Detect which cell encompasses the target text, then output its [x, y] center coordinate. 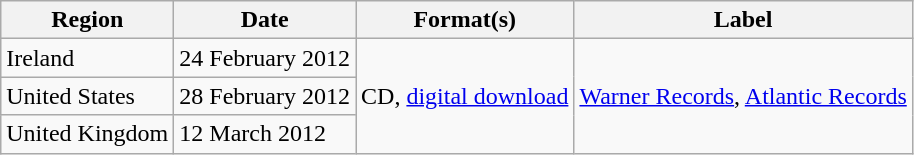
Date [265, 20]
United Kingdom [88, 134]
Ireland [88, 58]
Warner Records, Atlantic Records [743, 96]
Format(s) [465, 20]
United States [88, 96]
24 February 2012 [265, 58]
Label [743, 20]
Region [88, 20]
12 March 2012 [265, 134]
28 February 2012 [265, 96]
CD, digital download [465, 96]
